Pinpoint the cell where the given text exists, returning its (X, Y) midpoint coordinate. 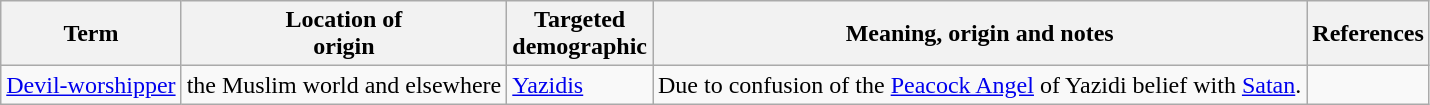
Yazidis (580, 85)
Location oforigin (344, 34)
Meaning, origin and notes (979, 34)
References (1368, 34)
the Muslim world and elsewhere (344, 85)
Due to confusion of the Peacock Angel of Yazidi belief with Satan. (979, 85)
Term (91, 34)
Devil-worshipper (91, 85)
Targeteddemographic (580, 34)
